From the cell containing the given text, extract its center point as [x, y] coordinate. 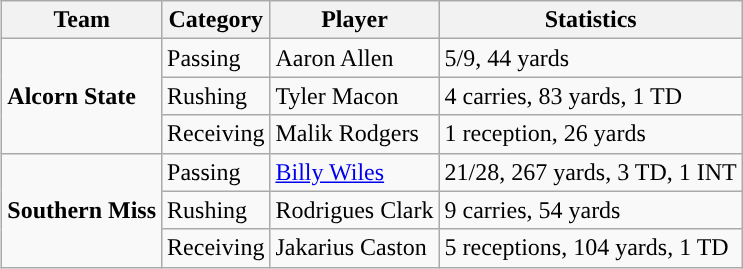
Tyler Macon [354, 96]
4 carries, 83 yards, 1 TD [590, 96]
Alcorn State [82, 96]
Southern Miss [82, 210]
Jakarius Caston [354, 248]
Team [82, 20]
1 reception, 26 yards [590, 134]
21/28, 267 yards, 3 TD, 1 INT [590, 172]
9 carries, 54 yards [590, 210]
Category [216, 20]
Statistics [590, 20]
Malik Rodgers [354, 134]
Billy Wiles [354, 172]
5 receptions, 104 yards, 1 TD [590, 248]
Player [354, 20]
5/9, 44 yards [590, 58]
Rodrigues Clark [354, 210]
Aaron Allen [354, 58]
